Detect which cell encompasses the target text, then output its [x, y] center coordinate. 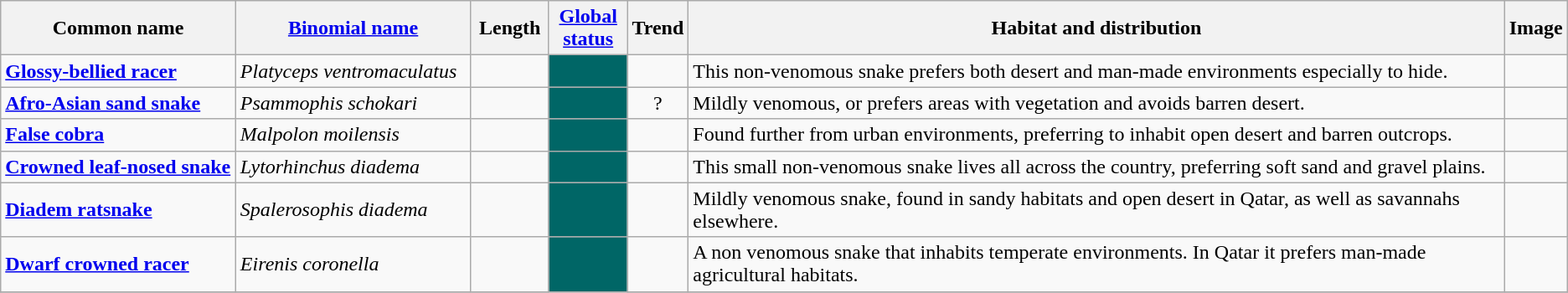
Trend [658, 28]
? [658, 103]
Binomial name [353, 28]
Mildly venomous, or prefers areas with vegetation and avoids barren desert. [1096, 103]
Lytorhinchus diadema [353, 167]
A non venomous snake that inhabits temperate environments. In Qatar it prefers man-made agricultural habitats. [1096, 265]
Eirenis coronella [353, 265]
Image [1536, 28]
Afro-Asian sand snake [119, 103]
False cobra [119, 135]
This non-venomous snake prefers both desert and man-made environments especially to hide. [1096, 71]
Platyceps ventromaculatus [353, 71]
Dwarf crowned racer [119, 265]
Habitat and distribution [1096, 28]
Crowned leaf-nosed snake [119, 167]
Glossy-bellied racer [119, 71]
Psammophis schokari [353, 103]
Common name [119, 28]
Spalerosophis diadema [353, 209]
This small non-venomous snake lives all across the country, preferring soft sand and gravel plains. [1096, 167]
Diadem ratsnake [119, 209]
Length [510, 28]
Mildly venomous snake, found in sandy habitats and open desert in Qatar, as well as savannahs elsewhere. [1096, 209]
Global status [588, 28]
Found further from urban environments, preferring to inhabit open desert and barren outcrops. [1096, 135]
Malpolon moilensis [353, 135]
